Determine the (x, y) coordinate at the center of the cell enclosing the given text.  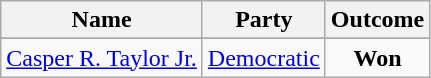
Outcome (377, 20)
Democratic (264, 58)
Name (102, 20)
Won (377, 58)
Party (264, 20)
Casper R. Taylor Jr. (102, 58)
